Extract the [X, Y] coordinate from the center of the cell holding the provided text.  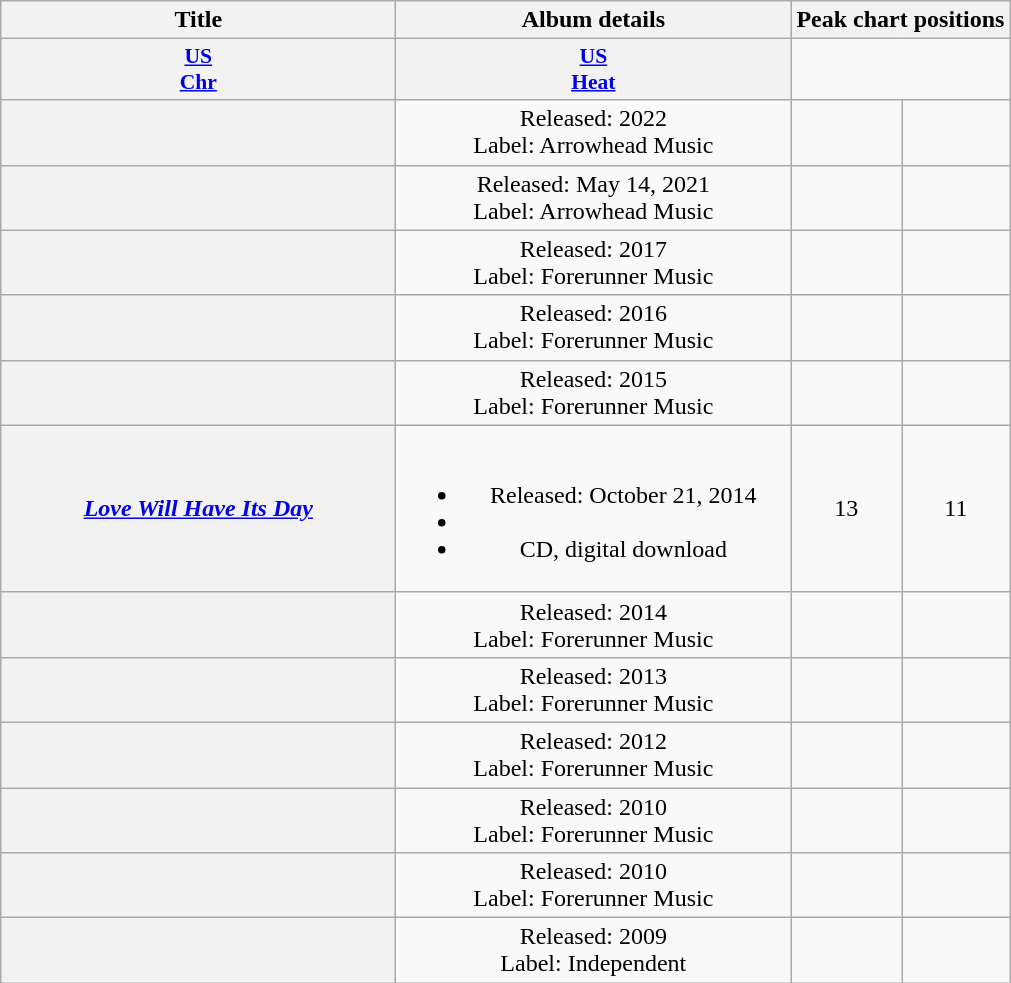
Released: 2012Label: Forerunner Music [594, 754]
Released: 2017Label: Forerunner Music [594, 262]
Peak chart positions [900, 20]
13 [846, 508]
Love Will Have Its Day [198, 508]
Released: 2009Label: Independent [594, 950]
Released: October 21, 2014CD, digital download [594, 508]
11 [956, 508]
Album details [594, 20]
USChr [198, 70]
Released: 2013Label: Forerunner Music [594, 690]
Released: 2015Label: Forerunner Music [594, 392]
Released: 2022Label: Arrowhead Music [594, 132]
USHeat [594, 70]
Released: 2016Label: Forerunner Music [594, 328]
Released: May 14, 2021Label: Arrowhead Music [594, 198]
Released: 2014Label: Forerunner Music [594, 624]
Title [198, 20]
